Capture the cell that displays the provided text and extract its [X, Y] central coordinate. 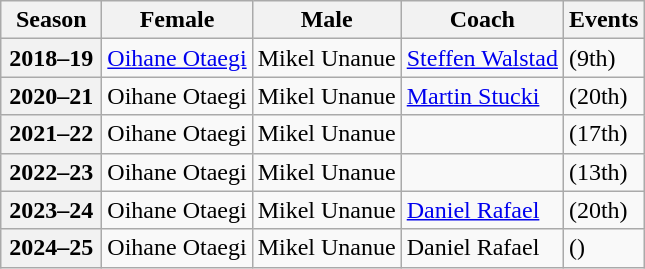
() [603, 248]
Male [326, 20]
2023–24 [52, 210]
Events [603, 20]
Female [177, 20]
(17th) [603, 134]
Martin Stucki [482, 96]
Season [52, 20]
Coach [482, 20]
Steffen Walstad [482, 58]
2024–25 [52, 248]
(9th) [603, 58]
(13th) [603, 172]
2022–23 [52, 172]
2020–21 [52, 96]
2018–19 [52, 58]
2021–22 [52, 134]
